Return (x, y) of the center of cell containing provided text 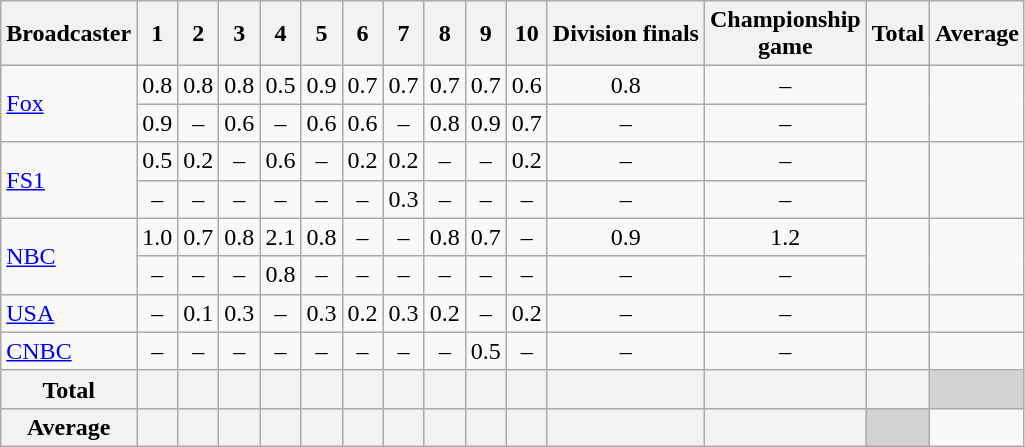
1.0 (158, 237)
8 (444, 34)
2 (198, 34)
NBC (69, 256)
7 (404, 34)
USA (69, 313)
3 (240, 34)
0.1 (198, 313)
CNBC (69, 351)
9 (486, 34)
Championshipgame (785, 34)
2.1 (280, 237)
1 (158, 34)
6 (362, 34)
10 (526, 34)
5 (322, 34)
1.2 (785, 237)
FS1 (69, 180)
4 (280, 34)
Broadcaster (69, 34)
Fox (69, 104)
Division finals (626, 34)
